Locate the cell with the specified text and output its (x, y) center coordinate. 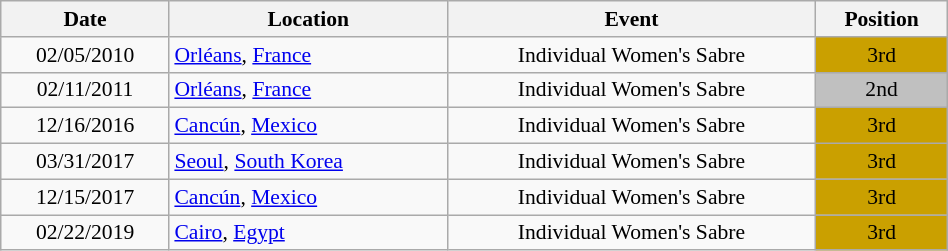
03/31/2017 (86, 162)
Date (86, 19)
02/05/2010 (86, 55)
2nd (882, 90)
Seoul, South Korea (308, 162)
12/15/2017 (86, 197)
02/22/2019 (86, 233)
12/16/2016 (86, 126)
02/11/2011 (86, 90)
Cairo, Egypt (308, 233)
Event (632, 19)
Location (308, 19)
Position (882, 19)
